For the text-containing cell, return its midpoint in [x, y] coordinate format. 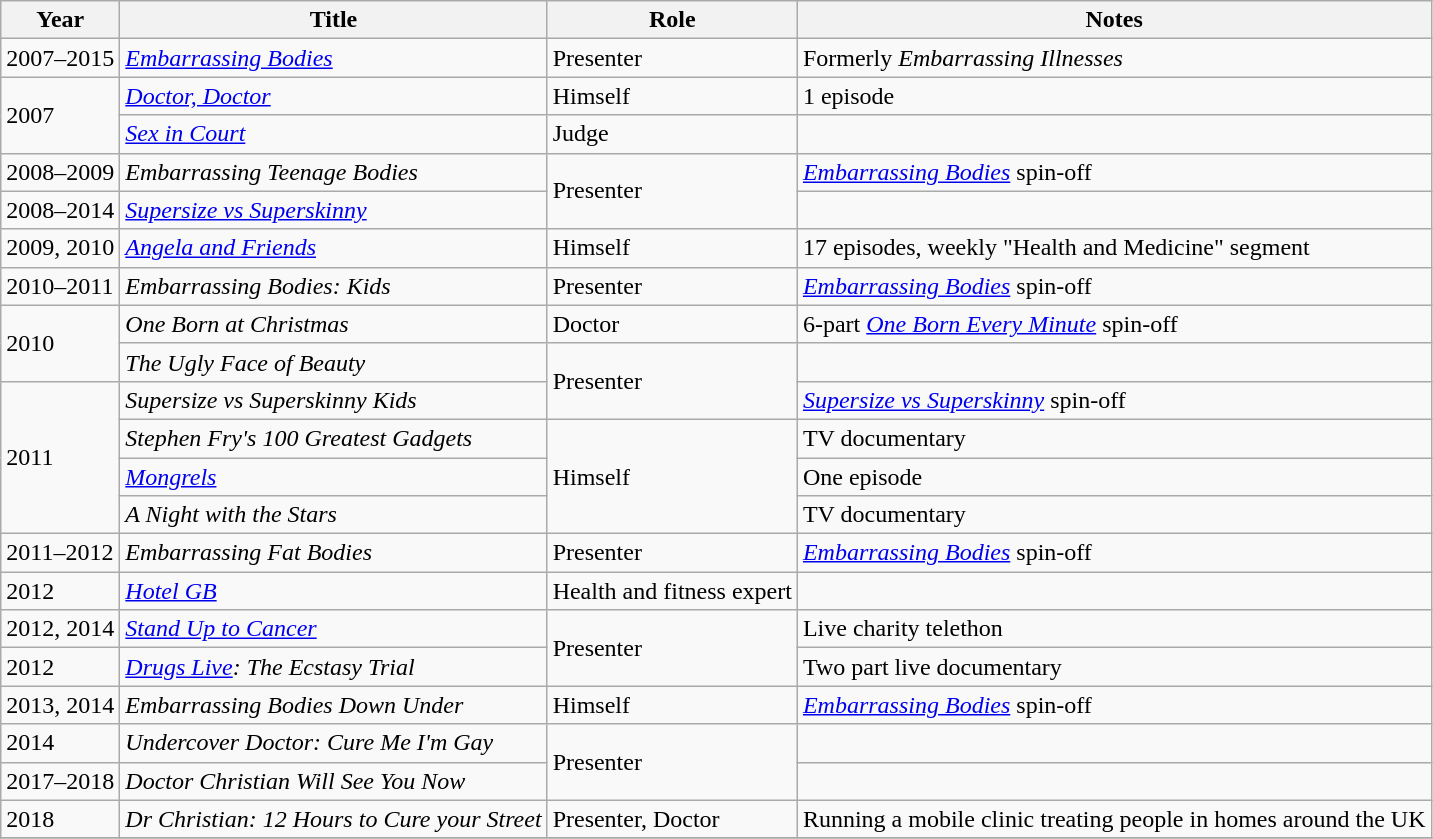
Embarrassing Bodies [334, 58]
Sex in Court [334, 134]
Mongrels [334, 477]
Dr Christian: 12 Hours to Cure your Street [334, 819]
2010–2011 [60, 286]
2011 [60, 457]
Doctor, Doctor [334, 96]
6-part One Born Every Minute spin-off [1114, 324]
2008–2014 [60, 210]
Doctor Christian Will See You Now [334, 781]
The Ugly Face of Beauty [334, 362]
Doctor [672, 324]
Embarrassing Teenage Bodies [334, 172]
Running a mobile clinic treating people in homes around the UK [1114, 819]
2011–2012 [60, 553]
2017–2018 [60, 781]
17 episodes, weekly "Health and Medicine" segment [1114, 248]
Embarrassing Fat Bodies [334, 553]
2014 [60, 743]
2012, 2014 [60, 629]
2007 [60, 115]
Presenter, Doctor [672, 819]
Supersize vs Superskinny Kids [334, 400]
One episode [1114, 477]
A Night with the Stars [334, 515]
Notes [1114, 20]
Embarrassing Bodies: Kids [334, 286]
Drugs Live: The Ecstasy Trial [334, 667]
Angela and Friends [334, 248]
Live charity telethon [1114, 629]
2009, 2010 [60, 248]
Stephen Fry's 100 Greatest Gadgets [334, 438]
Title [334, 20]
2010 [60, 343]
2008–2009 [60, 172]
Formerly Embarrassing Illnesses [1114, 58]
Supersize vs Superskinny spin-off [1114, 400]
Judge [672, 134]
2018 [60, 819]
Year [60, 20]
One Born at Christmas [334, 324]
Role [672, 20]
Hotel GB [334, 591]
Embarrassing Bodies Down Under [334, 705]
Stand Up to Cancer [334, 629]
Two part live documentary [1114, 667]
Undercover Doctor: Cure Me I'm Gay [334, 743]
2007–2015 [60, 58]
Health and fitness expert [672, 591]
2013, 2014 [60, 705]
1 episode [1114, 96]
Supersize vs Superskinny [334, 210]
